Locate the cell with the specified text and output its [x, y] center coordinate. 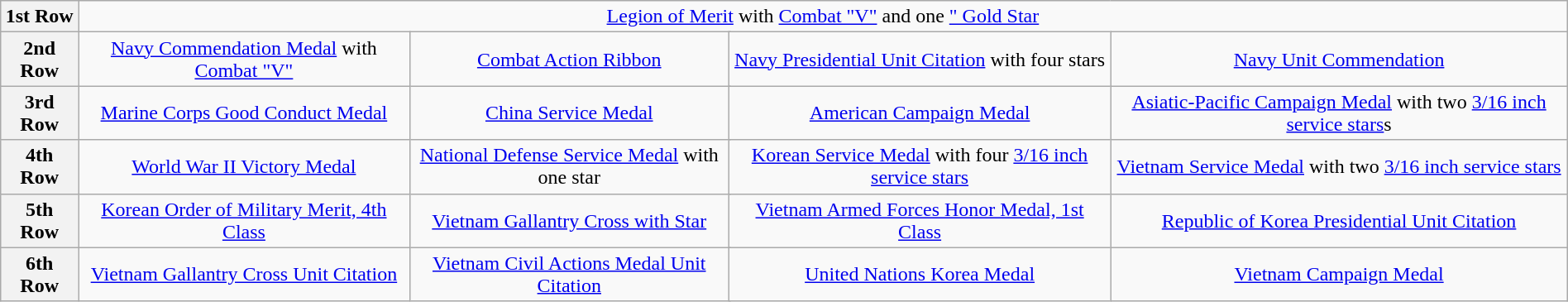
4th Row [40, 167]
Combat Action Ribbon [569, 60]
Vietnam Gallantry Cross Unit Citation [245, 275]
Korean Service Medal with four 3/16 inch service stars [920, 167]
American Campaign Medal [920, 113]
Vietnam Service Medal with two 3/16 inch service stars [1339, 167]
2nd Row [40, 60]
Korean Order of Military Merit, 4th Class [245, 220]
Republic of Korea Presidential Unit Citation [1339, 220]
5th Row [40, 220]
3rd Row [40, 113]
Marine Corps Good Conduct Medal [245, 113]
Vietnam Armed Forces Honor Medal, 1st Class [920, 220]
Legion of Merit with Combat "V" and one " Gold Star [824, 17]
6th Row [40, 275]
China Service Medal [569, 113]
Asiatic-Pacific Campaign Medal with two 3/16 inch service starss [1339, 113]
World War II Victory Medal [245, 167]
Navy Commendation Medal with Combat "V" [245, 60]
National Defense Service Medal with one star [569, 167]
Vietnam Campaign Medal [1339, 275]
Vietnam Gallantry Cross with Star [569, 220]
Navy Presidential Unit Citation with four stars [920, 60]
Vietnam Civil Actions Medal Unit Citation [569, 275]
1st Row [40, 17]
United Nations Korea Medal [920, 275]
Navy Unit Commendation [1339, 60]
